Capture the cell that displays the provided text and extract its (x, y) central coordinate. 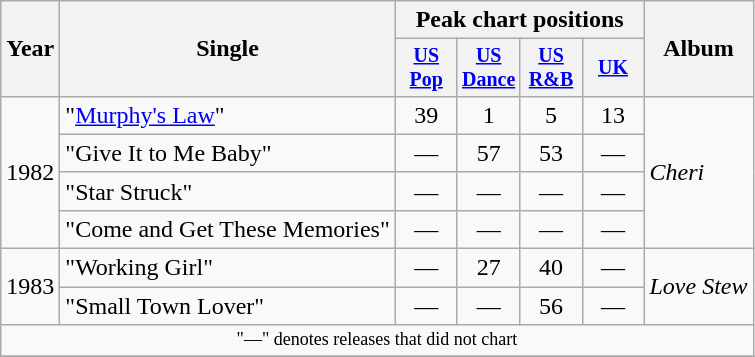
1983 (30, 287)
Love Stew (698, 287)
39 (426, 115)
40 (551, 268)
"Small Town Lover" (228, 306)
US Pop (426, 68)
Single (228, 49)
56 (551, 306)
27 (488, 268)
Peak chart positions (520, 20)
13 (613, 115)
Cheri (698, 172)
"Star Struck" (228, 191)
"Come and Get These Memories" (228, 229)
53 (551, 153)
"—" denotes releases that did not chart (377, 340)
1982 (30, 172)
"Working Girl" (228, 268)
1 (488, 115)
"Give It to Me Baby" (228, 153)
57 (488, 153)
US R&B (551, 68)
Album (698, 49)
5 (551, 115)
Year (30, 49)
US Dance (488, 68)
UK (613, 68)
"Murphy's Law" (228, 115)
